Locate the cell with the specified text and output its [x, y] center coordinate. 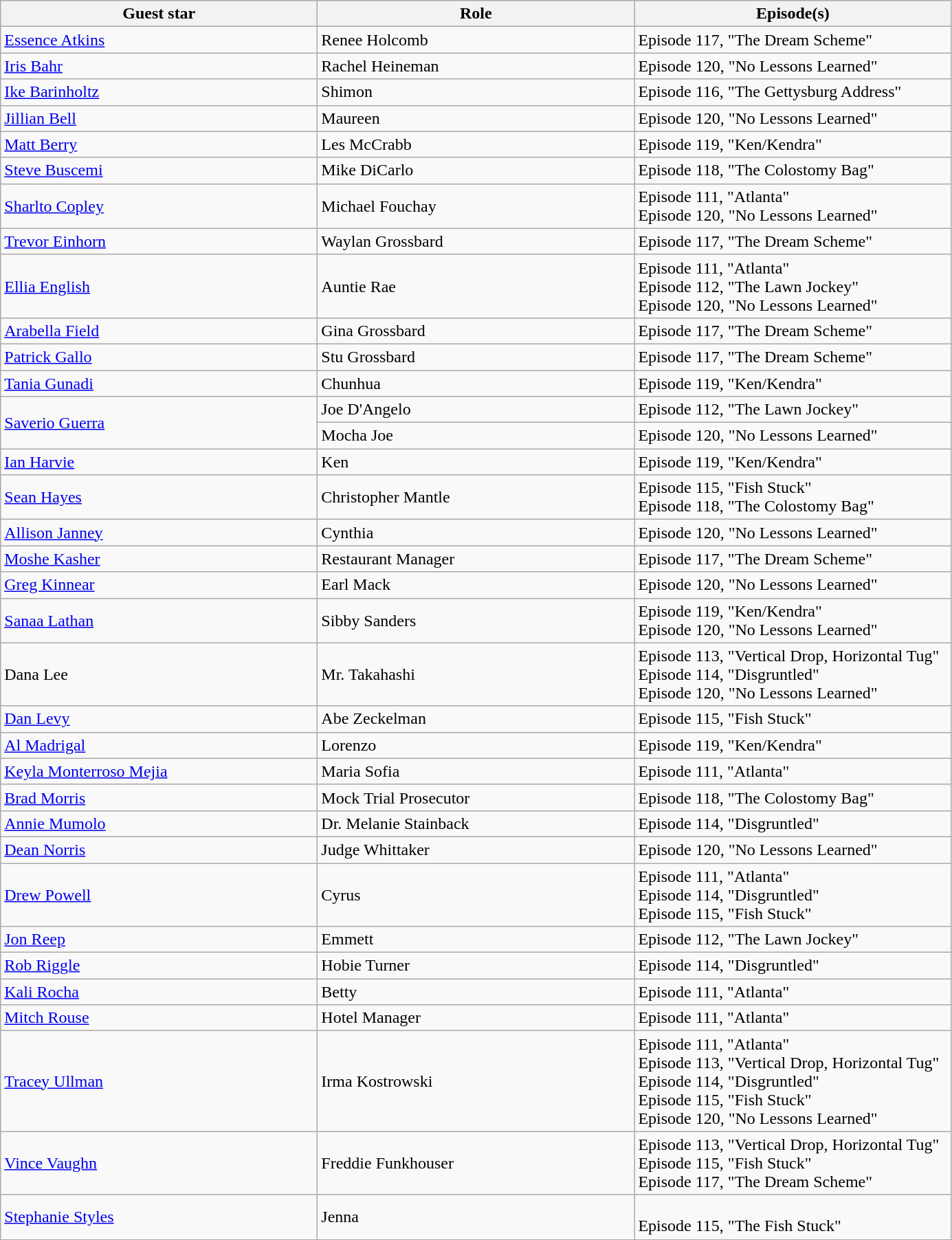
Dana Lee [159, 674]
Rob Riggle [159, 966]
Episode 115, "Fish Stuck" [793, 719]
Abe Zeckelman [476, 719]
Steve Buscemi [159, 170]
Episode 115, "The Fish Stuck" [793, 1217]
Jon Reep [159, 940]
Episode 115, "Fish Stuck"Episode 118, "The Colostomy Bag" [793, 498]
Judge Whittaker [476, 850]
Jillian Bell [159, 118]
Cynthia [476, 533]
Sean Hayes [159, 498]
Iris Bahr [159, 66]
Patrick Gallo [159, 357]
Allison Janney [159, 533]
Michael Fouchay [476, 206]
Tania Gunadi [159, 383]
Les McCrabb [476, 144]
Vince Vaughn [159, 1163]
Keyla Monterroso Mejia [159, 771]
Gina Grossbard [476, 331]
Episode 119, "Ken/Kendra"Episode 120, "No Lessons Learned" [793, 620]
Waylan Grossbard [476, 241]
Maureen [476, 118]
Chunhua [476, 383]
Al Madrigal [159, 745]
Sanaa Lathan [159, 620]
Dr. Melanie Stainback [476, 823]
Cyrus [476, 895]
Sharlto Copley [159, 206]
Essence Atkins [159, 40]
Renee Holcomb [476, 40]
Dan Levy [159, 719]
Dean Norris [159, 850]
Auntie Rae [476, 286]
Irma Kostrowski [476, 1081]
Rachel Heineman [476, 66]
Ken [476, 462]
Guest star [159, 14]
Episode 113, "Vertical Drop, Horizontal Tug"Episode 115, "Fish Stuck"Episode 117, "The Dream Scheme" [793, 1163]
Sibby Sanders [476, 620]
Moshe Kasher [159, 559]
Episode(s) [793, 14]
Freddie Funkhouser [476, 1163]
Earl Mack [476, 585]
Mike DiCarlo [476, 170]
Arabella Field [159, 331]
Emmett [476, 940]
Role [476, 14]
Episode 111, "Atlanta"Episode 112, "The Lawn Jockey"Episode 120, "No Lessons Learned" [793, 286]
Lorenzo [476, 745]
Stephanie Styles [159, 1217]
Mitch Rouse [159, 1018]
Kali Rocha [159, 992]
Saverio Guerra [159, 423]
Ellia English [159, 286]
Episode 113, "Vertical Drop, Horizontal Tug"Episode 114, "Disgruntled"Episode 120, "No Lessons Learned" [793, 674]
Christopher Mantle [476, 498]
Trevor Einhorn [159, 241]
Brad Morris [159, 797]
Jenna [476, 1217]
Tracey Ullman [159, 1081]
Episode 111, "Atlanta"Episode 120, "No Lessons Learned" [793, 206]
Mocha Joe [476, 436]
Matt Berry [159, 144]
Annie Mumolo [159, 823]
Episode 116, "The Gettysburg Address" [793, 92]
Restaurant Manager [476, 559]
Mock Trial Prosecutor [476, 797]
Shimon [476, 92]
Ian Harvie [159, 462]
Episode 111, "Atlanta"Episode 114, "Disgruntled"Episode 115, "Fish Stuck" [793, 895]
Maria Sofia [476, 771]
Mr. Takahashi [476, 674]
Greg Kinnear [159, 585]
Stu Grossbard [476, 357]
Hotel Manager [476, 1018]
Ike Barinholtz [159, 92]
Hobie Turner [476, 966]
Betty [476, 992]
Drew Powell [159, 895]
Joe D'Angelo [476, 410]
